Scan for the cell matching the given text and deliver its (X, Y) coordinate at center. 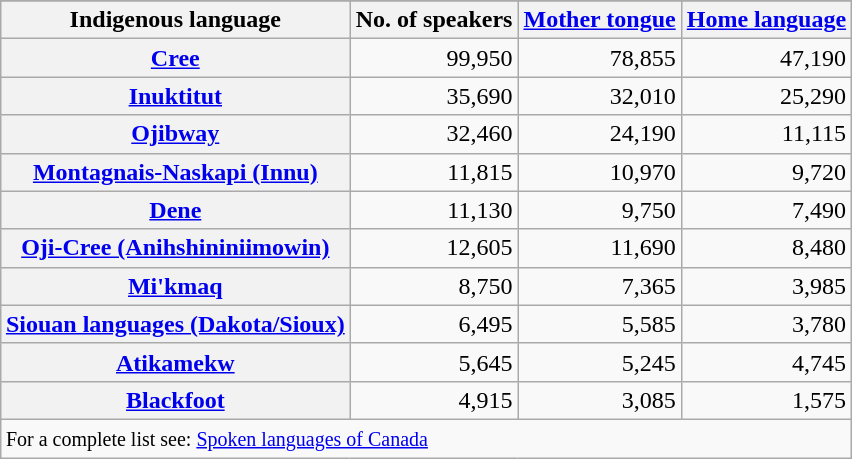
9,720 (766, 172)
11,130 (434, 210)
99,950 (434, 58)
11,690 (600, 248)
11,815 (434, 172)
Ojibway (175, 134)
Home language (766, 20)
Blackfoot (175, 400)
Mother tongue (600, 20)
5,585 (600, 324)
3,085 (600, 400)
For a complete list see: Spoken languages of Canada (426, 438)
7,490 (766, 210)
9,750 (600, 210)
Inuktitut (175, 96)
3,985 (766, 286)
Mi'kmaq (175, 286)
5,245 (600, 362)
5,645 (434, 362)
No. of speakers (434, 20)
1,575 (766, 400)
7,365 (600, 286)
Indigenous language (175, 20)
35,690 (434, 96)
32,460 (434, 134)
Montagnais-Naskapi (Innu) (175, 172)
8,480 (766, 248)
Siouan languages (Dakota/Sioux) (175, 324)
Oji-Cree (Anihshininiimowin) (175, 248)
3,780 (766, 324)
12,605 (434, 248)
10,970 (600, 172)
32,010 (600, 96)
Cree (175, 58)
78,855 (600, 58)
25,290 (766, 96)
Atikamekw (175, 362)
24,190 (600, 134)
6,495 (434, 324)
Dene (175, 210)
47,190 (766, 58)
4,915 (434, 400)
8,750 (434, 286)
4,745 (766, 362)
11,115 (766, 134)
